Find where the given text appears and provide that cell's center as (X, Y) coordinate. 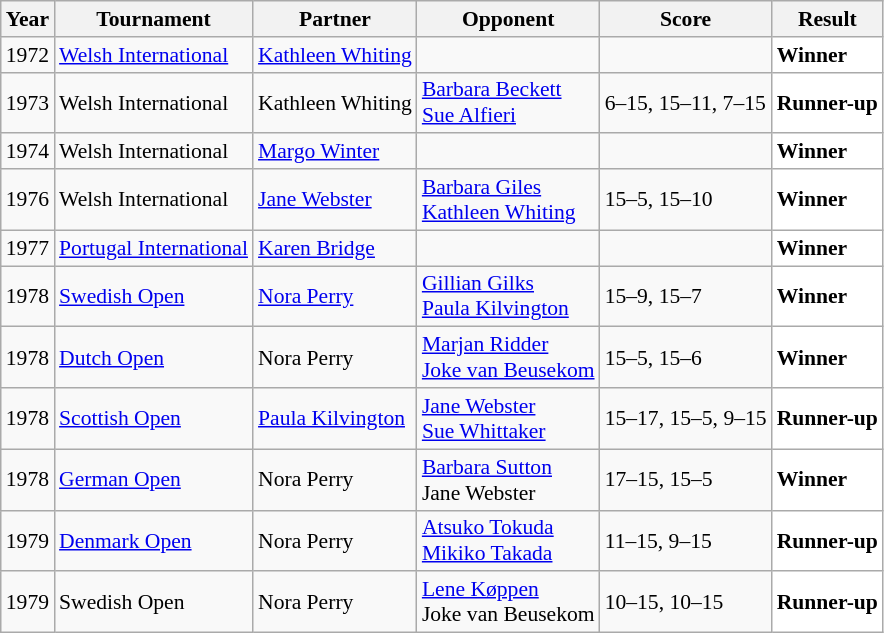
15–17, 15–5, 9–15 (686, 418)
Barbara Sutton Jane Webster (508, 480)
1973 (28, 102)
10–15, 10–15 (686, 602)
1974 (28, 152)
Opponent (508, 19)
Year (28, 19)
Karen Bridge (335, 248)
Partner (335, 19)
Atsuko Tokuda Mikiko Takada (508, 540)
Barbara Beckett Sue Alfieri (508, 102)
Result (828, 19)
Gillian Gilks Paula Kilvington (508, 296)
Marjan Ridder Joke van Beusekom (508, 358)
Jane Webster (335, 200)
Jane Webster Sue Whittaker (508, 418)
Scottish Open (154, 418)
Margo Winter (335, 152)
15–5, 15–10 (686, 200)
Paula Kilvington (335, 418)
1977 (28, 248)
Portugal International (154, 248)
German Open (154, 480)
11–15, 9–15 (686, 540)
Score (686, 19)
Lene Køppen Joke van Beusekom (508, 602)
Denmark Open (154, 540)
15–9, 15–7 (686, 296)
1972 (28, 55)
Tournament (154, 19)
Dutch Open (154, 358)
6–15, 15–11, 7–15 (686, 102)
17–15, 15–5 (686, 480)
1976 (28, 200)
15–5, 15–6 (686, 358)
Barbara Giles Kathleen Whiting (508, 200)
